For the text-containing cell, return its midpoint in [X, Y] coordinate format. 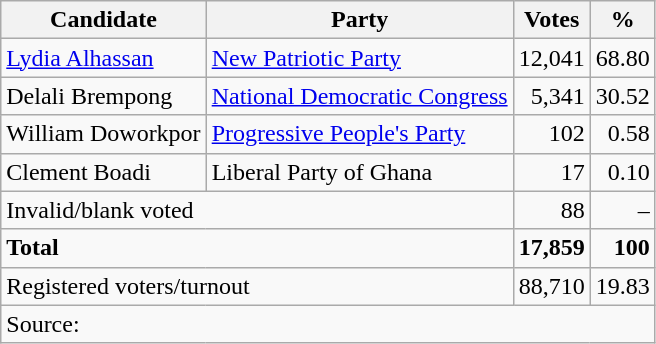
Liberal Party of Ghana [360, 172]
88,710 [552, 286]
102 [552, 134]
17,859 [552, 248]
17 [552, 172]
19.83 [622, 286]
William Doworkpor [104, 134]
Clement Boadi [104, 172]
Progressive People's Party [360, 134]
Candidate [104, 20]
Party [360, 20]
Registered voters/turnout [257, 286]
New Patriotic Party [360, 58]
National Democratic Congress [360, 96]
Source: [328, 324]
68.80 [622, 58]
Delali Brempong [104, 96]
% [622, 20]
– [622, 210]
0.10 [622, 172]
12,041 [552, 58]
Lydia Alhassan [104, 58]
0.58 [622, 134]
5,341 [552, 96]
30.52 [622, 96]
Total [257, 248]
Votes [552, 20]
100 [622, 248]
88 [552, 210]
Invalid/blank voted [257, 210]
